Provide the (x, y) coordinate of the cell's center where the given text is located.  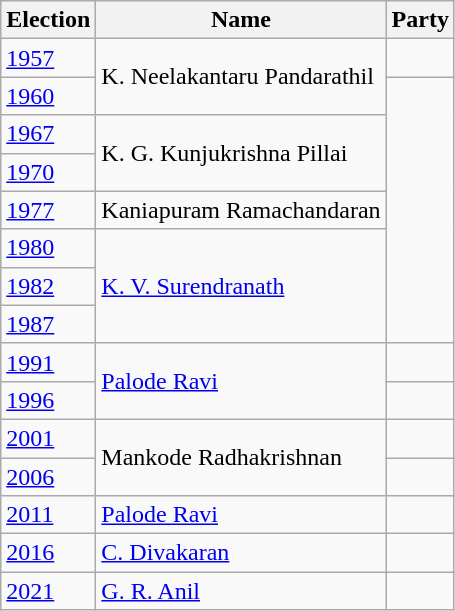
1967 (48, 134)
C. Divakaran (241, 553)
1996 (48, 400)
Kaniapuram Ramachandaran (241, 210)
2021 (48, 591)
Name (241, 20)
1991 (48, 362)
1957 (48, 58)
2001 (48, 438)
K. V. Surendranath (241, 286)
2011 (48, 515)
K. Neelakantaru Pandarathil (241, 77)
Mankode Radhakrishnan (241, 457)
1987 (48, 324)
Election (48, 20)
Party (420, 20)
2006 (48, 477)
1970 (48, 172)
1960 (48, 96)
1980 (48, 248)
1977 (48, 210)
K. G. Kunjukrishna Pillai (241, 153)
1982 (48, 286)
2016 (48, 553)
G. R. Anil (241, 591)
